For the text-containing cell, return its midpoint in [x, y] coordinate format. 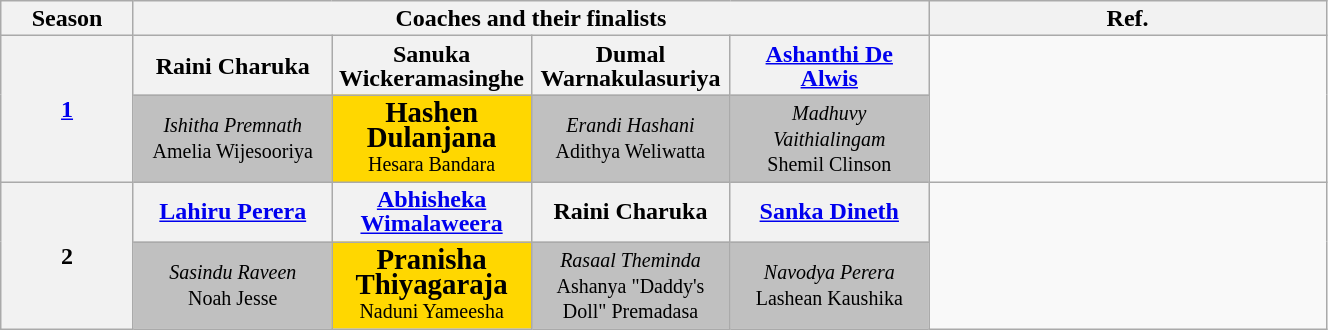
Season [68, 18]
Lahiru Perera [232, 212]
Pranisha ThiyagarajaNaduni Yameesha [432, 286]
Sanka Dineth [830, 212]
2 [68, 256]
Ishitha PremnathAmelia Wijesooriya [232, 139]
Ref. [1128, 18]
Sasindu RaveenNoah Jesse [232, 286]
Coaches and their finalists [530, 18]
Abhisheka Wimalaweera [432, 212]
Madhuvy VaithialingamShemil Clinson [830, 139]
1 [68, 110]
Rasaal ThemindaAshanya "Daddy's Doll" Premadasa [630, 286]
Ashanthi De Alwis [830, 66]
Erandi HashaniAdithya Weliwatta [630, 139]
Sanuka Wickeramasinghe [432, 66]
Hashen DulanjanaHesara Bandara [432, 139]
Navodya PereraLashean Kaushika [830, 286]
Dumal Warnakulasuriya [630, 66]
